Extract the (x, y) coordinate from the center of the cell holding the provided text.  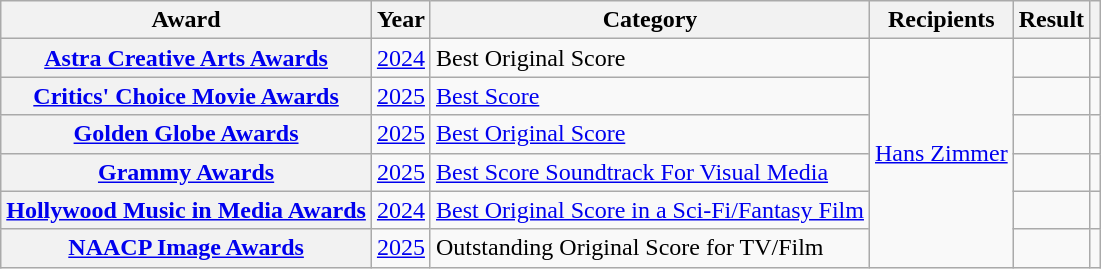
Year (400, 20)
Recipients (941, 20)
NAACP Image Awards (186, 248)
Category (650, 20)
Result (1051, 20)
Hans Zimmer (941, 153)
Best Original Score in a Sci-Fi/Fantasy Film (650, 210)
Golden Globe Awards (186, 134)
Grammy Awards (186, 172)
Best Score (650, 96)
Best Score Soundtrack For Visual Media (650, 172)
Outstanding Original Score for TV/Film (650, 248)
Astra Creative Arts Awards (186, 58)
Hollywood Music in Media Awards (186, 210)
Award (186, 20)
Critics' Choice Movie Awards (186, 96)
